Capture the cell that displays the provided text and extract its (x, y) central coordinate. 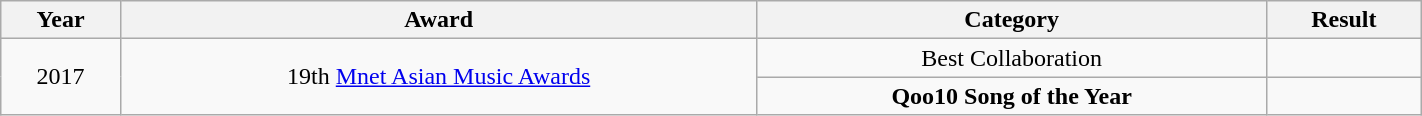
Result (1344, 20)
2017 (61, 77)
Category (1012, 20)
Qoo10 Song of the Year (1012, 96)
Year (61, 20)
Award (438, 20)
19th Mnet Asian Music Awards (438, 77)
Best Collaboration (1012, 58)
